Return the [x, y] coordinate for the center point of the cell that contains the specified text.  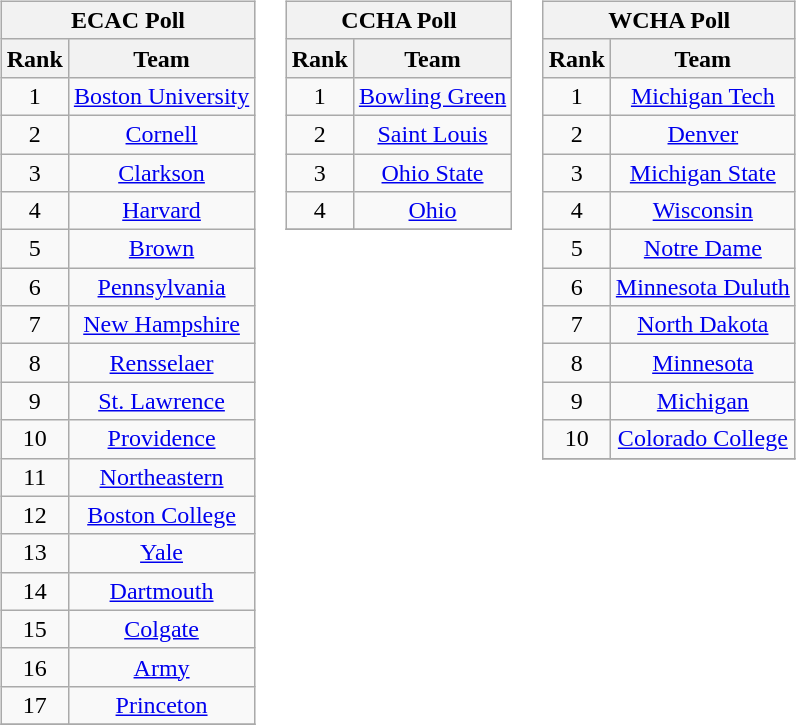
Denver [702, 134]
CCHA Poll [398, 20]
Notre Dame [702, 249]
Michigan Tech [702, 96]
New Hampshire [161, 325]
11 [34, 477]
Providence [161, 439]
St. Lawrence [161, 401]
Bowling Green [432, 96]
12 [34, 515]
16 [34, 667]
Colorado College [702, 439]
Dartmouth [161, 591]
13 [34, 553]
ECAC Poll [128, 20]
Michigan State [702, 173]
Wisconsin [702, 211]
17 [34, 705]
Brown [161, 249]
Colgate [161, 629]
Minnesota [702, 363]
Princeton [161, 705]
Pennsylvania [161, 287]
Clarkson [161, 173]
15 [34, 629]
Minnesota Duluth [702, 287]
Michigan [702, 401]
North Dakota [702, 325]
Yale [161, 553]
14 [34, 591]
Army [161, 667]
WCHA Poll [669, 20]
Ohio State [432, 173]
Rensselaer [161, 363]
Cornell [161, 134]
Boston University [161, 96]
Ohio [432, 211]
Boston College [161, 515]
Saint Louis [432, 134]
Northeastern [161, 477]
Harvard [161, 211]
